Pinpoint the cell where the given text exists, returning its (X, Y) midpoint coordinate. 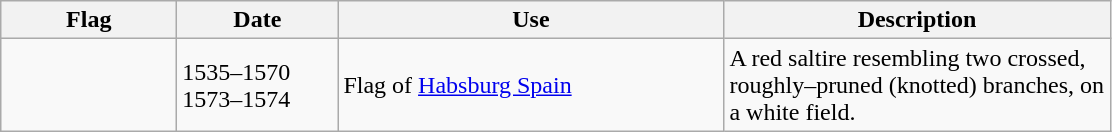
Date (258, 20)
1535–15701573–1574 (258, 85)
A red saltire resembling two crossed, roughly–pruned (knotted) branches, on a white field. (917, 85)
Use (531, 20)
Flag (89, 20)
Flag of Habsburg Spain (531, 85)
Description (917, 20)
